Capture the cell that displays the provided text and extract its (x, y) central coordinate. 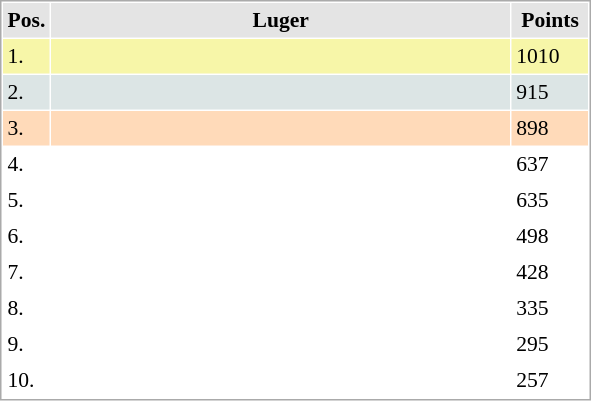
5. (26, 200)
498 (550, 236)
1. (26, 56)
898 (550, 128)
295 (550, 344)
10. (26, 380)
3. (26, 128)
637 (550, 164)
335 (550, 308)
Pos. (26, 20)
428 (550, 272)
257 (550, 380)
1010 (550, 56)
9. (26, 344)
8. (26, 308)
4. (26, 164)
635 (550, 200)
915 (550, 92)
6. (26, 236)
2. (26, 92)
Points (550, 20)
7. (26, 272)
Luger (280, 20)
